Find where the given text appears and provide that cell's center as [x, y] coordinate. 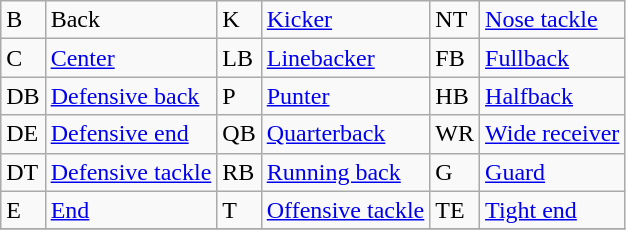
Tight end [552, 210]
DE [23, 134]
End [131, 210]
TE [455, 210]
RB [239, 172]
DB [23, 96]
K [239, 20]
Defensive tackle [131, 172]
Center [131, 58]
HB [455, 96]
NT [455, 20]
P [239, 96]
Back [131, 20]
Running back [346, 172]
DT [23, 172]
QB [239, 134]
FB [455, 58]
E [23, 210]
C [23, 58]
Wide receiver [552, 134]
WR [455, 134]
G [455, 172]
Defensive end [131, 134]
T [239, 210]
B [23, 20]
Linebacker [346, 58]
LB [239, 58]
Nose tackle [552, 20]
Guard [552, 172]
Defensive back [131, 96]
Halfback [552, 96]
Kicker [346, 20]
Quarterback [346, 134]
Fullback [552, 58]
Offensive tackle [346, 210]
Punter [346, 96]
